Return the (x, y) coordinate for the center point of the cell that contains the specified text.  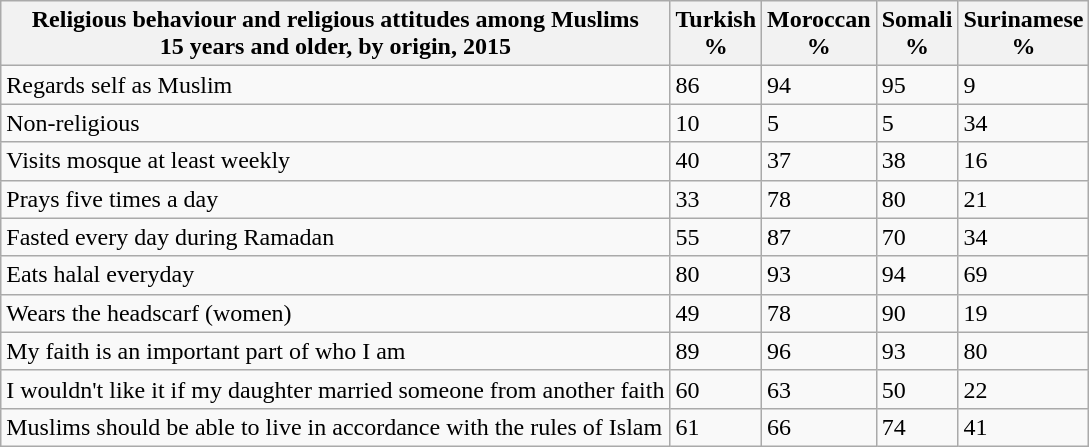
38 (917, 161)
Visits mosque at least weekly (336, 161)
33 (716, 199)
Prays five times a day (336, 199)
89 (716, 351)
55 (716, 237)
Somali% (917, 34)
Fasted every day during Ramadan (336, 237)
69 (1024, 275)
37 (820, 161)
Eats halal everyday (336, 275)
10 (716, 123)
21 (1024, 199)
66 (820, 427)
Moroccan% (820, 34)
41 (1024, 427)
63 (820, 389)
9 (1024, 85)
Surinamese% (1024, 34)
My faith is an important part of who I am (336, 351)
61 (716, 427)
50 (917, 389)
Religious behaviour and religious attitudes among Muslims15 years and older, by origin, 2015 (336, 34)
16 (1024, 161)
49 (716, 313)
Muslims should be able to live in accordance with the rules of Islam (336, 427)
40 (716, 161)
22 (1024, 389)
19 (1024, 313)
60 (716, 389)
Non-religious (336, 123)
Wears the headscarf (women) (336, 313)
95 (917, 85)
I wouldn't like it if my daughter married someone from another faith (336, 389)
96 (820, 351)
86 (716, 85)
Turkish% (716, 34)
87 (820, 237)
Regards self as Muslim (336, 85)
74 (917, 427)
70 (917, 237)
90 (917, 313)
